Output the [X, Y] coordinate of the center of the cell containing the given text.  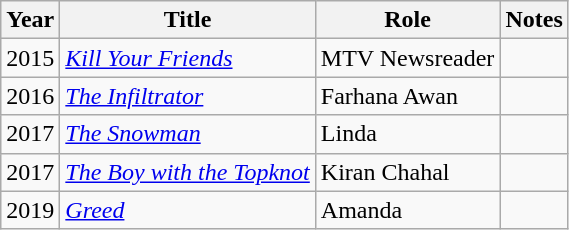
2019 [30, 210]
MTV Newsreader [408, 58]
2015 [30, 58]
Notes [534, 20]
Amanda [408, 210]
The Snowman [188, 134]
Greed [188, 210]
2016 [30, 96]
The Infiltrator [188, 96]
Year [30, 20]
Kill Your Friends [188, 58]
Kiran Chahal [408, 172]
Title [188, 20]
Linda [408, 134]
Farhana Awan [408, 96]
The Boy with the Topknot [188, 172]
Role [408, 20]
